From the cell containing the given text, extract its center point as [x, y] coordinate. 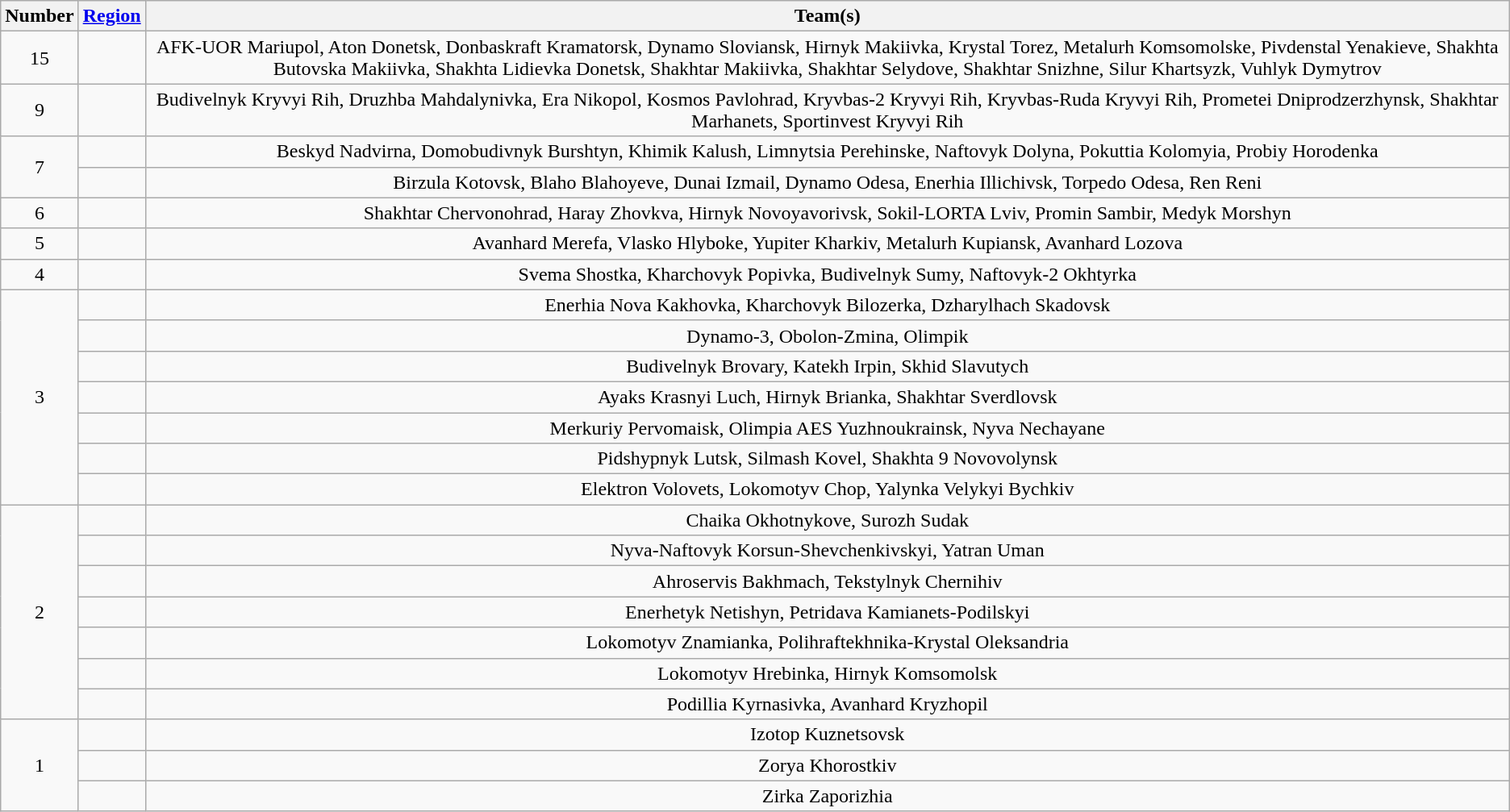
Region [111, 16]
Chaika Okhotnykove, Surozh Sudak [828, 520]
3 [40, 397]
5 [40, 244]
Pidshypnyk Lutsk, Silmash Kovel, Shakhta 9 Novovolynsk [828, 459]
Zirka Zaporizhia [828, 796]
1 [40, 765]
Izotop Kuznetsovsk [828, 735]
Podillia Kyrnasivka, Avanhard Kryzhopil [828, 704]
Svema Shostka, Kharchovyk Popivka, Budivelnyk Sumy, Naftovyk-2 Okhtyrka [828, 274]
Team(s) [828, 16]
Beskyd Nadvirna, Domobudivnyk Burshtyn, Khimik Kalush, Limnytsia Perehinske, Naftovyk Dolyna, Pokuttia Kolomyia, Probiy Horodenka [828, 152]
15 [40, 58]
Elektron Volovets, Lokomotyv Chop, Yalynka Velykyi Bychkiv [828, 489]
Lokomotyv Hrebinka, Hirnyk Komsomolsk [828, 673]
Dynamo-3, Obolon-Zmina, Olimpik [828, 335]
6 [40, 213]
Zorya Khorostkiv [828, 765]
Lokomotyv Znamianka, Polihraftekhnika-Krystal Oleksandria [828, 643]
7 [40, 167]
Birzula Kotovsk, Blaho Blahoyeve, Dunai Izmail, Dynamo Odesa, Enerhia Illichivsk, Torpedo Odesa, Ren Reni [828, 182]
Nyva-Naftovyk Korsun-Shevchenkivskyi, Yatran Uman [828, 551]
Budivelnyk Brovary, Katekh Irpin, Skhid Slavutych [828, 366]
Enerhetyk Netishyn, Petridava Kamianets-Podilskyi [828, 612]
2 [40, 612]
Shakhtar Chervonohrad, Haray Zhovkva, Hirnyk Novoyavorivsk, Sokil-LORTA Lviv, Promin Sambir, Medyk Morshyn [828, 213]
Merkuriy Pervomaisk, Olimpia AES Yuzhnoukrainsk, Nyva Nechayane [828, 428]
4 [40, 274]
Ahroservis Bakhmach, Tekstylnyk Chernihiv [828, 581]
Ayaks Krasnyi Luch, Hirnyk Brianka, Shakhtar Sverdlovsk [828, 397]
Avanhard Merefa, Vlasko Hlyboke, Yupiter Kharkiv, Metalurh Kupiansk, Avanhard Lozova [828, 244]
Number [40, 16]
Enerhia Nova Kakhovka, Kharchovyk Bilozerka, Dzharylhach Skadovsk [828, 305]
9 [40, 110]
